Locate the cell with the specified text and output its [x, y] center coordinate. 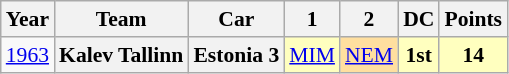
14 [473, 55]
Car [236, 19]
NEM [369, 55]
Points [473, 19]
Team [121, 19]
Estonia 3 [236, 55]
2 [369, 19]
1963 [28, 55]
MIM [312, 55]
Year [28, 19]
Kalev Tallinn [121, 55]
1st [418, 55]
1 [312, 19]
DC [418, 19]
